Pinpoint the cell where the given text exists, returning its (x, y) midpoint coordinate. 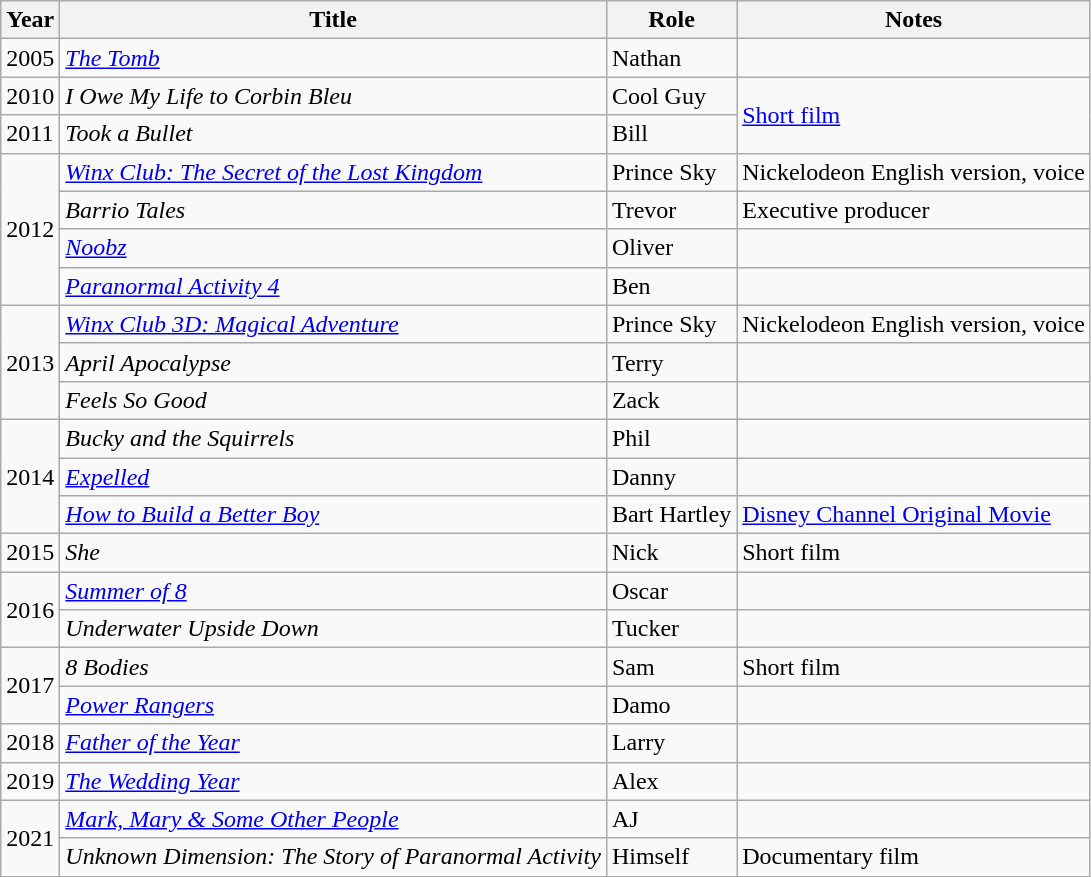
Summer of 8 (334, 591)
Documentary film (914, 857)
Underwater Upside Down (334, 629)
2014 (30, 476)
Terry (671, 362)
2013 (30, 362)
Title (334, 20)
The Wedding Year (334, 781)
Danny (671, 477)
2021 (30, 838)
Took a Bullet (334, 134)
Nathan (671, 58)
Paranormal Activity 4 (334, 286)
I Owe My Life to Corbin Bleu (334, 96)
8 Bodies (334, 667)
Mark, Mary & Some Other People (334, 819)
Himself (671, 857)
Oscar (671, 591)
Role (671, 20)
Winx Club 3D: Magical Adventure (334, 324)
Expelled (334, 477)
Sam (671, 667)
Father of the Year (334, 743)
The Tomb (334, 58)
Feels So Good (334, 400)
Damo (671, 705)
Oliver (671, 248)
How to Build a Better Boy (334, 515)
Ben (671, 286)
AJ (671, 819)
Disney Channel Original Movie (914, 515)
Phil (671, 438)
Power Rangers (334, 705)
2010 (30, 96)
Winx Club: The Secret of the Lost Kingdom (334, 172)
Cool Guy (671, 96)
Alex (671, 781)
Nick (671, 553)
2015 (30, 553)
Bill (671, 134)
Notes (914, 20)
April Apocalypse (334, 362)
Barrio Tales (334, 210)
2018 (30, 743)
Year (30, 20)
Noobz (334, 248)
Larry (671, 743)
Executive producer (914, 210)
Tucker (671, 629)
2005 (30, 58)
2011 (30, 134)
Zack (671, 400)
Bucky and the Squirrels (334, 438)
2019 (30, 781)
She (334, 553)
2016 (30, 610)
2017 (30, 686)
Unknown Dimension: The Story of Paranormal Activity (334, 857)
Trevor (671, 210)
2012 (30, 229)
Bart Hartley (671, 515)
